From the cell containing the given text, extract its center point as (x, y) coordinate. 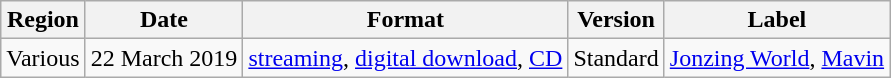
Jonzing World, Mavin (776, 58)
22 March 2019 (164, 58)
Format (406, 20)
Label (776, 20)
Version (616, 20)
Region (43, 20)
Standard (616, 58)
streaming, digital download, CD (406, 58)
Date (164, 20)
Various (43, 58)
